Scan for the cell matching the given text and deliver its (X, Y) coordinate at center. 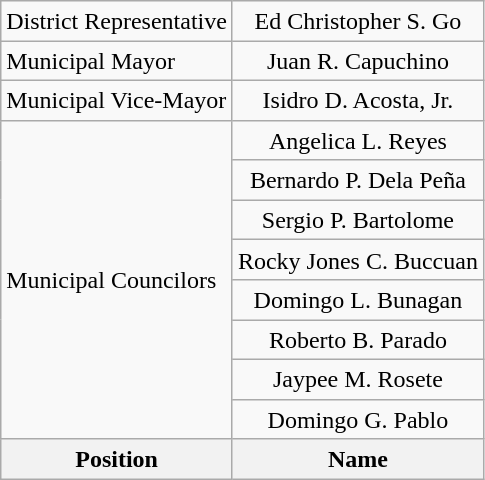
Isidro D. Acosta, Jr. (358, 100)
Sergio P. Bartolome (358, 220)
Position (117, 459)
Rocky Jones C. Buccuan (358, 260)
Domingo G. Pablo (358, 419)
District Representative (117, 21)
Juan R. Capuchino (358, 61)
Jaypee M. Rosete (358, 379)
Bernardo P. Dela Peña (358, 180)
Angelica L. Reyes (358, 140)
Domingo L. Bunagan (358, 300)
Municipal Vice-Mayor (117, 100)
Name (358, 459)
Municipal Councilors (117, 280)
Municipal Mayor (117, 61)
Ed Christopher S. Go (358, 21)
Roberto B. Parado (358, 340)
